For the text-containing cell, return its midpoint in (X, Y) coordinate format. 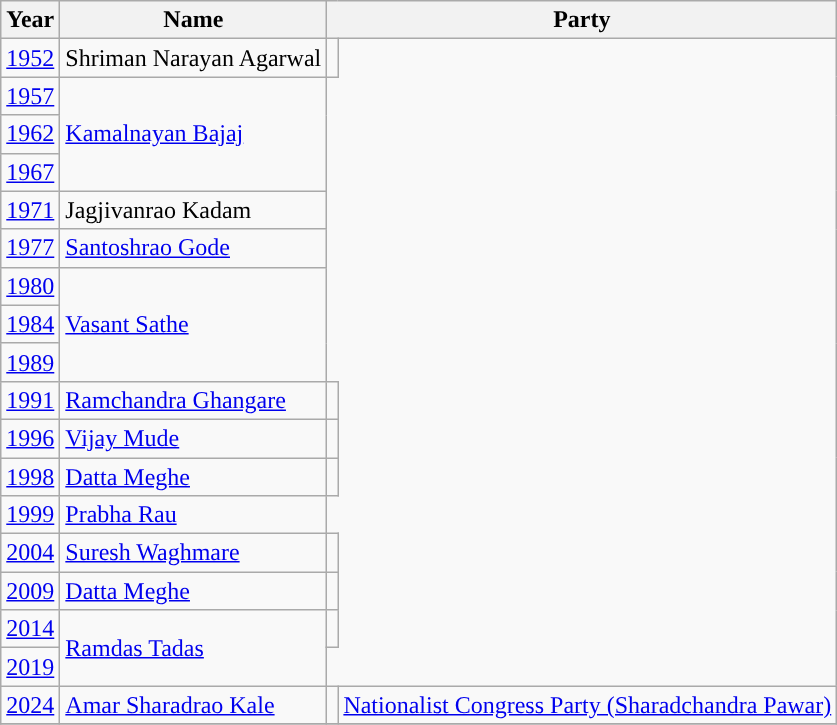
Ramdas Tadas (194, 648)
1957 (30, 96)
1996 (30, 438)
1971 (30, 210)
1967 (30, 172)
Year (30, 20)
Shriman Narayan Agarwal (194, 58)
1998 (30, 477)
Prabha Rau (194, 515)
2014 (30, 629)
2004 (30, 553)
1977 (30, 248)
Vijay Mude (194, 438)
2009 (30, 591)
Vasant Sathe (194, 324)
1991 (30, 400)
1952 (30, 58)
2019 (30, 667)
Nationalist Congress Party (Sharadchandra Pawar) (588, 705)
Ramchandra Ghangare (194, 400)
1962 (30, 134)
Suresh Waghmare (194, 553)
Kamalnayan Bajaj (194, 134)
Jagjivanrao Kadam (194, 210)
1980 (30, 286)
1999 (30, 515)
1984 (30, 324)
Santoshrao Gode (194, 248)
Amar Sharadrao Kale (194, 705)
Name (194, 20)
1989 (30, 362)
2024 (30, 705)
Party (582, 20)
